Provide the [x, y] coordinate of the cell's center where the given text is located.  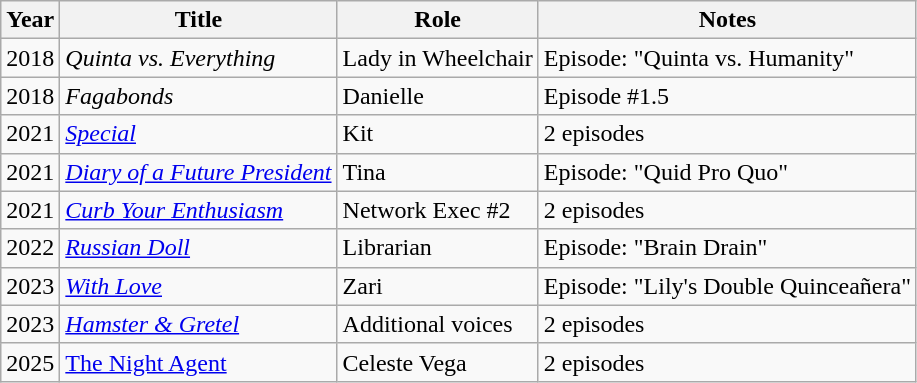
Additional voices [438, 324]
Quinta vs. Everything [198, 58]
Tina [438, 172]
Zari [438, 286]
Episode: "Brain Drain" [727, 248]
Kit [438, 134]
Episode: "Lily's Double Quinceañera" [727, 286]
With Love [198, 286]
The Night Agent [198, 362]
Episode #1.5 [727, 96]
Hamster & Gretel [198, 324]
Notes [727, 20]
Russian Doll [198, 248]
Special [198, 134]
Celeste Vega [438, 362]
Diary of a Future President [198, 172]
Lady in Wheelchair [438, 58]
Year [30, 20]
Fagabonds [198, 96]
Librarian [438, 248]
Episode: "Quid Pro Quo" [727, 172]
Episode: "Quinta vs. Humanity" [727, 58]
Role [438, 20]
Curb Your Enthusiasm [198, 210]
Danielle [438, 96]
Network Exec #2 [438, 210]
Title [198, 20]
2025 [30, 362]
2022 [30, 248]
